Identify which cell holds the provided text, then report its (X, Y) central coordinate. 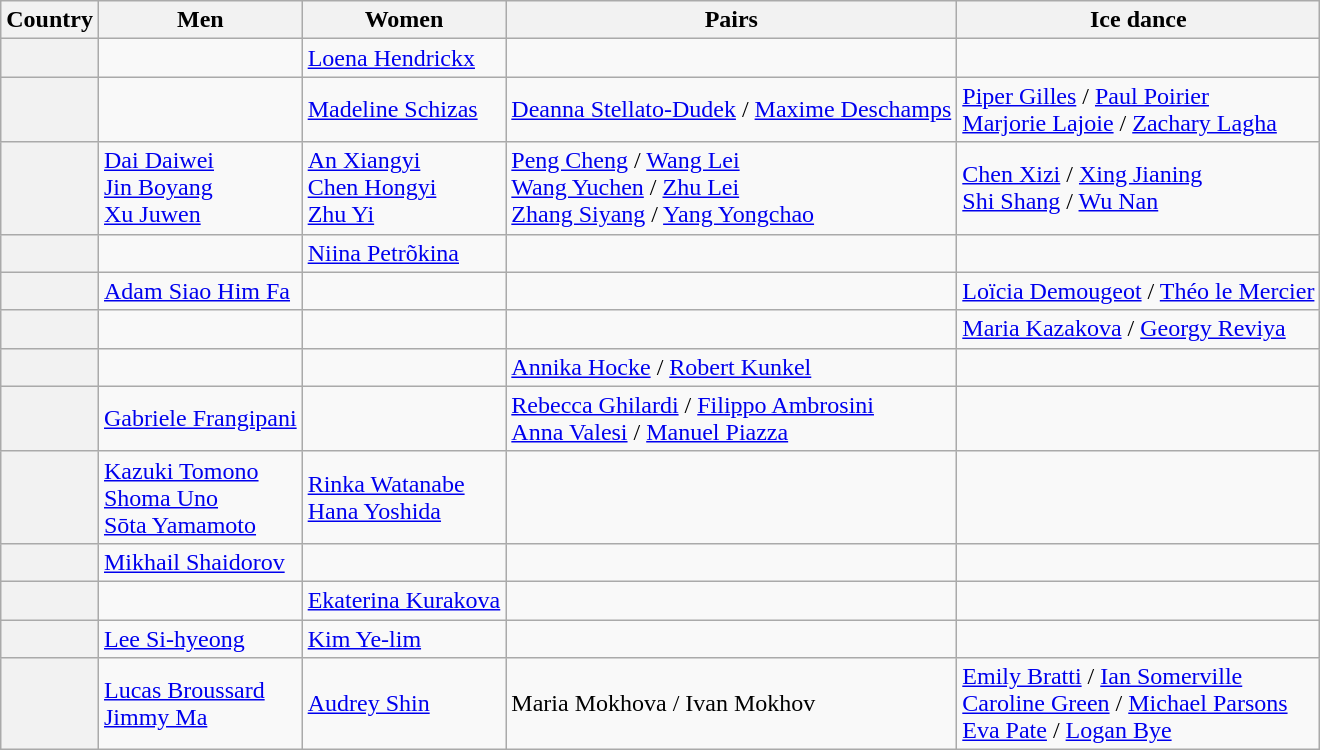
Annika Hocke / Robert Kunkel (732, 367)
Kim Ye-lim (404, 639)
Lucas BroussardJimmy Ma (200, 704)
Audrey Shin (404, 704)
Women (404, 20)
Peng Cheng / Wang LeiWang Yuchen / Zhu LeiZhang Siyang / Yang Yongchao (732, 188)
An XiangyiChen HongyiZhu Yi (404, 188)
Deanna Stellato-Dudek / Maxime Deschamps (732, 110)
Adam Siao Him Fa (200, 291)
Emily Bratti / Ian SomervilleCaroline Green / Michael ParsonsEva Pate / Logan Bye (1138, 704)
Mikhail Shaidorov (200, 562)
Chen Xizi / Xing JianingShi Shang / Wu Nan (1138, 188)
Ice dance (1138, 20)
Piper Gilles / Paul PoirierMarjorie Lajoie / Zachary Lagha (1138, 110)
Rebecca Ghilardi / Filippo AmbrosiniAnna Valesi / Manuel Piazza (732, 418)
Dai DaiweiJin BoyangXu Juwen (200, 188)
Madeline Schizas (404, 110)
Rinka WatanabeHana Yoshida (404, 497)
Gabriele Frangipani (200, 418)
Loena Hendrickx (404, 58)
Men (200, 20)
Loïcia Demougeot / Théo le Mercier (1138, 291)
Maria Kazakova / Georgy Reviya (1138, 329)
Kazuki TomonoShoma UnoSōta Yamamoto (200, 497)
Pairs (732, 20)
Maria Mokhova / Ivan Mokhov (732, 704)
Lee Si-hyeong (200, 639)
Country (50, 20)
Ekaterina Kurakova (404, 600)
Niina Petrõkina (404, 253)
